Pinpoint the cell where the given text exists, returning its (x, y) midpoint coordinate. 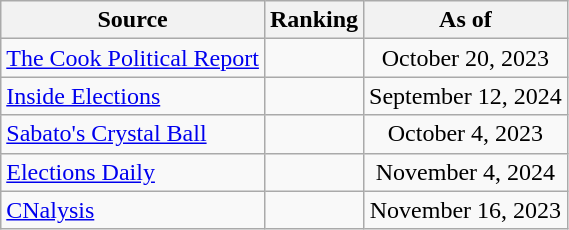
Elections Daily (133, 172)
As of (466, 20)
Inside Elections (133, 96)
September 12, 2024 (466, 96)
The Cook Political Report (133, 58)
CNalysis (133, 210)
October 20, 2023 (466, 58)
Sabato's Crystal Ball (133, 134)
Ranking (314, 20)
November 16, 2023 (466, 210)
November 4, 2024 (466, 172)
Source (133, 20)
October 4, 2023 (466, 134)
